Locate the cell with the specified text and output its (x, y) center coordinate. 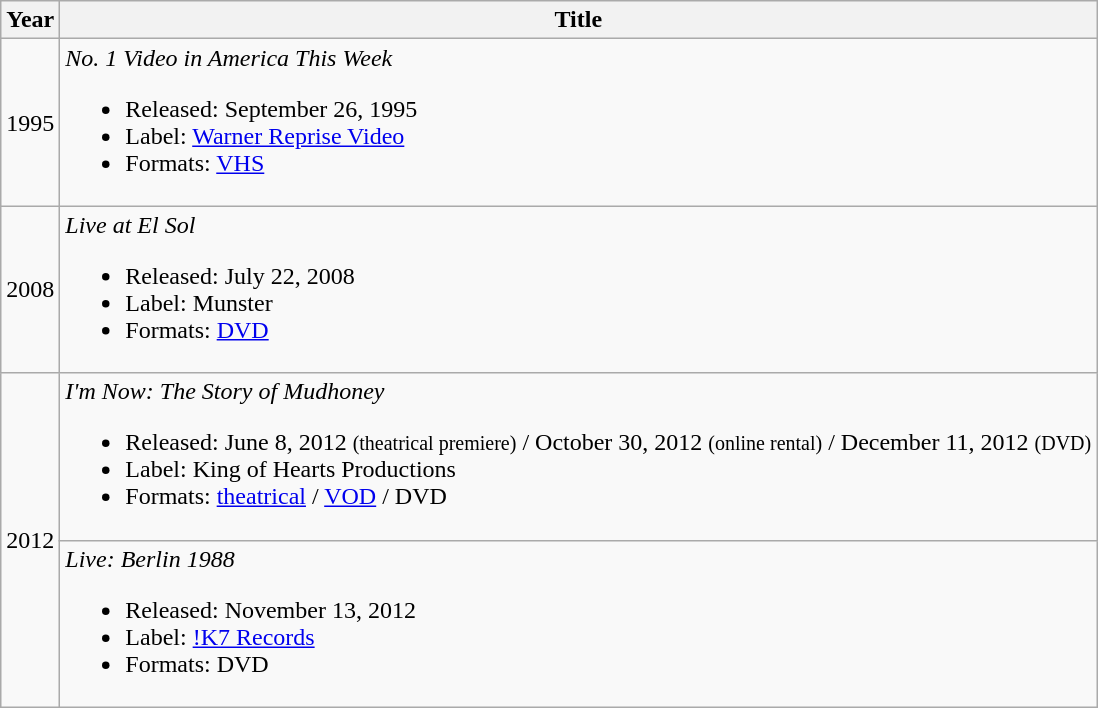
Live: Berlin 1988Released: November 13, 2012Label: !K7 RecordsFormats: DVD (578, 624)
2008 (30, 290)
1995 (30, 122)
Title (578, 20)
Live at El SolReleased: July 22, 2008Label: MunsterFormats: DVD (578, 290)
Year (30, 20)
2012 (30, 540)
No. 1 Video in America This WeekReleased: September 26, 1995Label: Warner Reprise VideoFormats: VHS (578, 122)
